Return (x, y) of the center of cell containing provided text 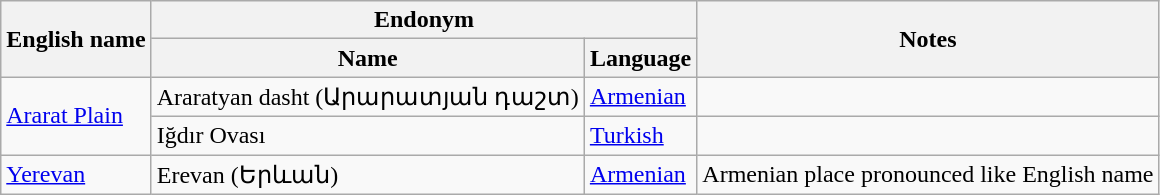
Endonym (424, 20)
Erevan (Երևան) (368, 174)
Ararat Plain (76, 116)
Turkish (640, 135)
Armenian place pronounced like English name (928, 174)
Araratyan dasht (Արարատյան դաշտ) (368, 97)
Language (640, 58)
Yerevan (76, 174)
Notes (928, 39)
English name (76, 39)
Name (368, 58)
Iğdır Ovası (368, 135)
